Provide the (x, y) coordinate of the cell's center where the given text is located.  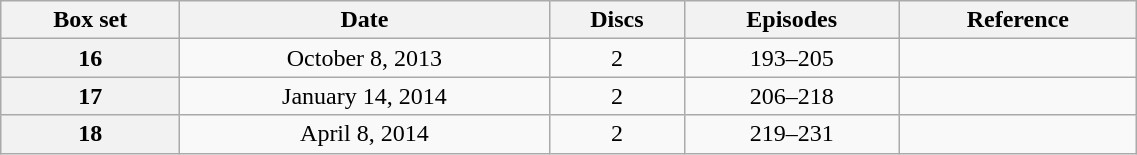
January 14, 2014 (365, 96)
Box set (90, 20)
October 8, 2013 (365, 58)
Date (365, 20)
Discs (616, 20)
16 (90, 58)
April 8, 2014 (365, 134)
Reference (1018, 20)
17 (90, 96)
Episodes (792, 20)
206–218 (792, 96)
219–231 (792, 134)
193–205 (792, 58)
18 (90, 134)
